Search for the cell housing the specified text and yield its [x, y] center coordinate. 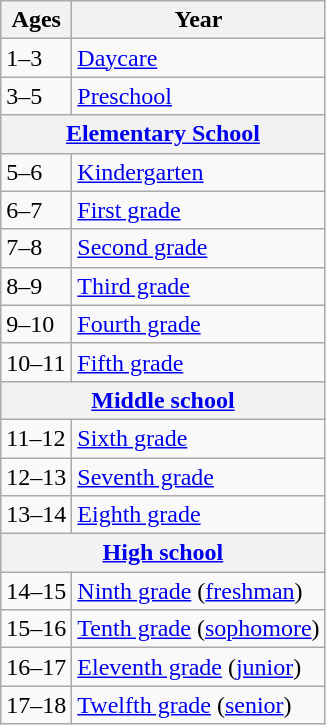
Eighth grade [198, 515]
Ages [36, 20]
Eleventh grade (junior) [198, 667]
Middle school [163, 400]
Sixth grade [198, 438]
First grade [198, 210]
Daycare [198, 58]
Fourth grade [198, 324]
6–7 [36, 210]
8–9 [36, 286]
9–10 [36, 324]
1–3 [36, 58]
Preschool [198, 96]
3–5 [36, 96]
13–14 [36, 515]
12–13 [36, 477]
Third grade [198, 286]
Second grade [198, 248]
Tenth grade (sophomore) [198, 629]
14–15 [36, 591]
Seventh grade [198, 477]
Year [198, 20]
11–12 [36, 438]
High school [163, 553]
Ninth grade (freshman) [198, 591]
17–18 [36, 705]
7–8 [36, 248]
15–16 [36, 629]
5–6 [36, 172]
Kindergarten [198, 172]
16–17 [36, 667]
Elementary School [163, 134]
Twelfth grade (senior) [198, 705]
Fifth grade [198, 362]
10–11 [36, 362]
